For the text-containing cell, return its midpoint in (x, y) coordinate format. 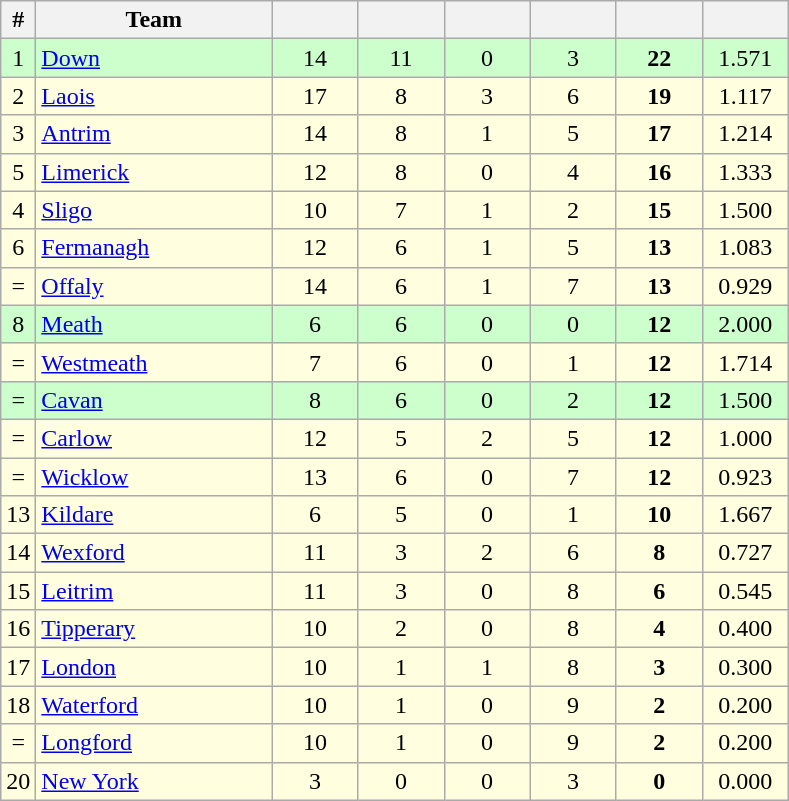
19 (659, 96)
Laois (154, 96)
Carlow (154, 438)
1.571 (745, 58)
0.929 (745, 286)
Kildare (154, 515)
Longford (154, 743)
Wexford (154, 553)
0.400 (745, 629)
1.117 (745, 96)
Down (154, 58)
New York (154, 781)
Meath (154, 324)
1.083 (745, 248)
0.923 (745, 477)
20 (18, 781)
0.000 (745, 781)
1.000 (745, 438)
Cavan (154, 400)
Antrim (154, 134)
0.545 (745, 591)
22 (659, 58)
London (154, 667)
# (18, 20)
1.667 (745, 515)
2.000 (745, 324)
1.714 (745, 362)
Westmeath (154, 362)
Team (154, 20)
1.214 (745, 134)
18 (18, 705)
Limerick (154, 172)
1.333 (745, 172)
Leitrim (154, 591)
Offaly (154, 286)
0.727 (745, 553)
Wicklow (154, 477)
Fermanagh (154, 248)
Tipperary (154, 629)
Waterford (154, 705)
Sligo (154, 210)
0.300 (745, 667)
